Scan for the cell matching the given text and deliver its [X, Y] coordinate at center. 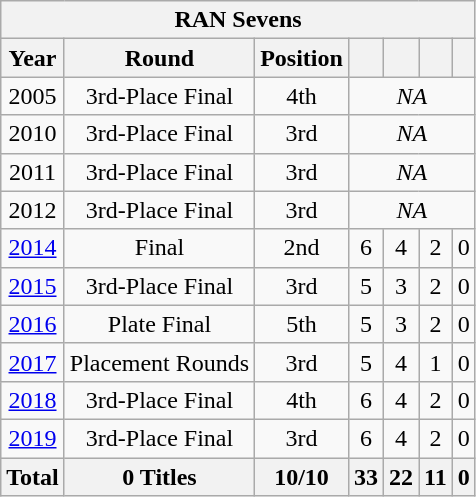
Position [302, 58]
Total [33, 477]
33 [366, 477]
Year [33, 58]
0 Titles [159, 477]
Final [159, 248]
2018 [33, 400]
1 [436, 362]
2011 [33, 172]
2nd [302, 248]
10/10 [302, 477]
2019 [33, 438]
2017 [33, 362]
RAN Sevens [238, 20]
2012 [33, 210]
Round [159, 58]
2015 [33, 286]
2014 [33, 248]
2016 [33, 324]
5th [302, 324]
Plate Final [159, 324]
2005 [33, 96]
2010 [33, 134]
11 [436, 477]
Placement Rounds [159, 362]
22 [400, 477]
